Detect which cell encompasses the target text, then output its (X, Y) center coordinate. 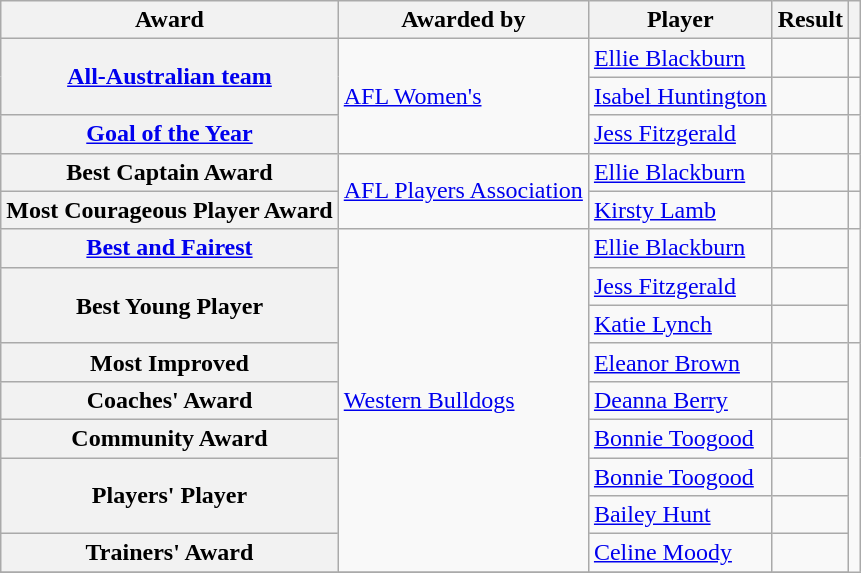
Deanna Berry (680, 400)
Best Young Player (170, 305)
Trainers' Award (170, 553)
Coaches' Award (170, 400)
Kirsty Lamb (680, 210)
Result (810, 20)
Isabel Huntington (680, 96)
AFL Women's (463, 96)
AFL Players Association (463, 191)
Bailey Hunt (680, 515)
Western Bulldogs (463, 400)
Most Improved (170, 362)
All-Australian team (170, 77)
Player (680, 20)
Best and Fairest (170, 248)
Most Courageous Player Award (170, 210)
Best Captain Award (170, 172)
Awarded by (463, 20)
Katie Lynch (680, 324)
Community Award (170, 438)
Goal of the Year (170, 134)
Players' Player (170, 496)
Celine Moody (680, 553)
Eleanor Brown (680, 362)
Award (170, 20)
